Return the [X, Y] coordinate for the center point of the cell that contains the specified text.  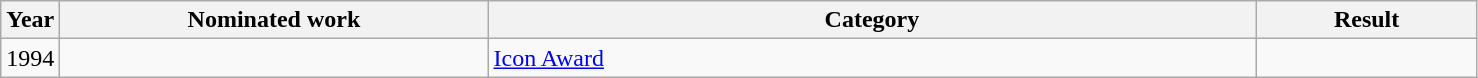
Icon Award [872, 58]
Year [30, 20]
Result [1366, 20]
Category [872, 20]
Nominated work [274, 20]
1994 [30, 58]
